Pinpoint the cell where the given text exists, returning its (x, y) midpoint coordinate. 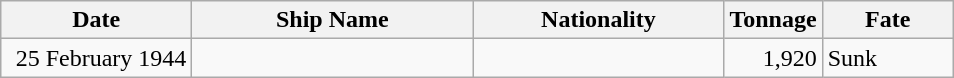
Fate (888, 20)
Tonnage (773, 20)
Nationality (598, 20)
Date (96, 20)
Sunk (888, 58)
1,920 (773, 58)
25 February 1944 (96, 58)
Ship Name (332, 20)
